Output the [x, y] coordinate of the center of the cell containing the given text.  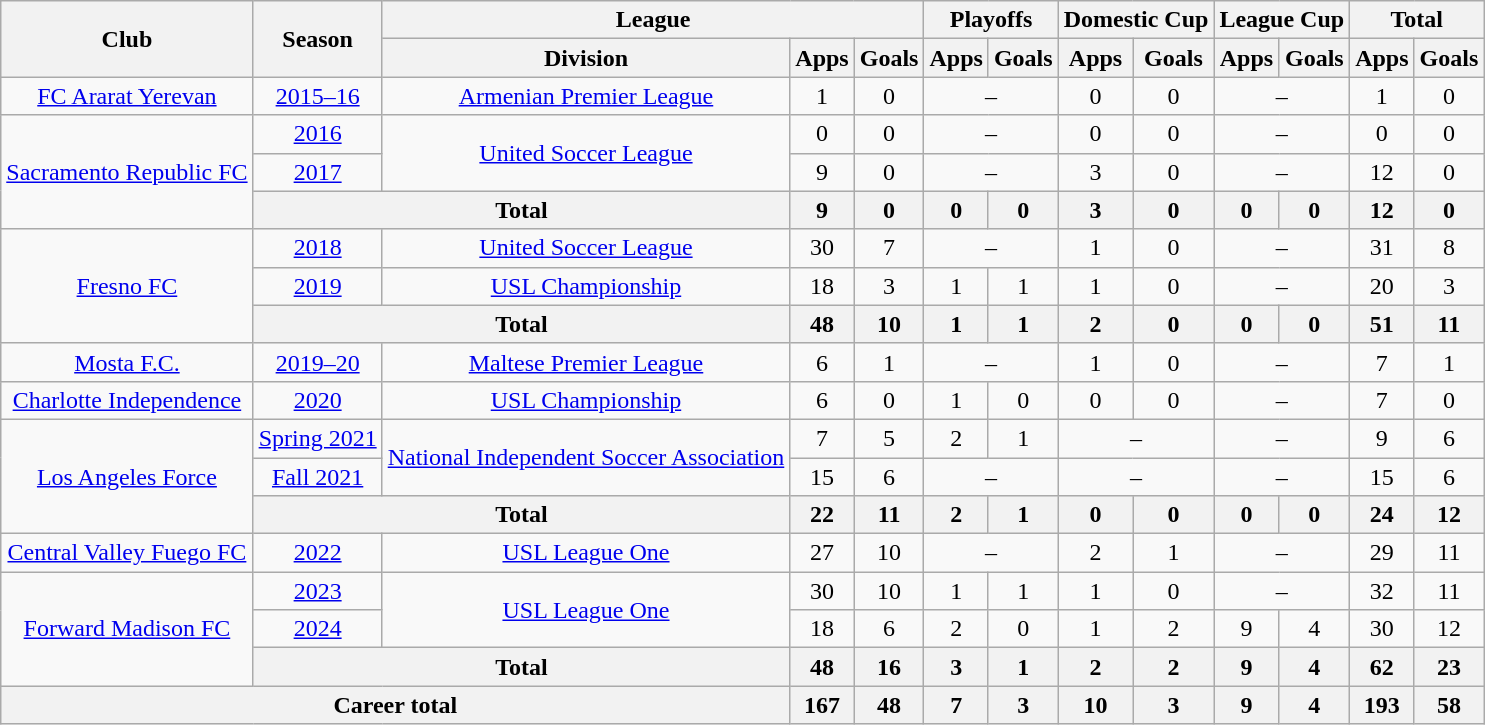
2018 [318, 248]
Division [586, 58]
22 [822, 515]
League Cup [1282, 20]
2024 [318, 629]
62 [1382, 667]
20 [1382, 286]
2020 [318, 400]
Fresno FC [127, 286]
23 [1449, 667]
31 [1382, 248]
193 [1382, 705]
24 [1382, 515]
Mosta F.C. [127, 362]
Career total [396, 705]
Domestic Cup [1136, 20]
2015–16 [318, 96]
Playoffs [991, 20]
2022 [318, 553]
Club [127, 39]
16 [889, 667]
2016 [318, 134]
Armenian Premier League [586, 96]
5 [889, 438]
Forward Madison FC [127, 629]
Los Angeles Force [127, 476]
Fall 2021 [318, 477]
2023 [318, 591]
Central Valley Fuego FC [127, 553]
Maltese Premier League [586, 362]
FC Ararat Yerevan [127, 96]
2019–20 [318, 362]
27 [822, 553]
2017 [318, 172]
29 [1382, 553]
2019 [318, 286]
Sacramento Republic FC [127, 172]
Spring 2021 [318, 438]
51 [1382, 324]
Charlotte Independence [127, 400]
8 [1449, 248]
National Independent Soccer Association [586, 457]
Season [318, 39]
167 [822, 705]
58 [1449, 705]
32 [1382, 591]
League [653, 20]
